Scan for the cell matching the given text and deliver its [X, Y] coordinate at center. 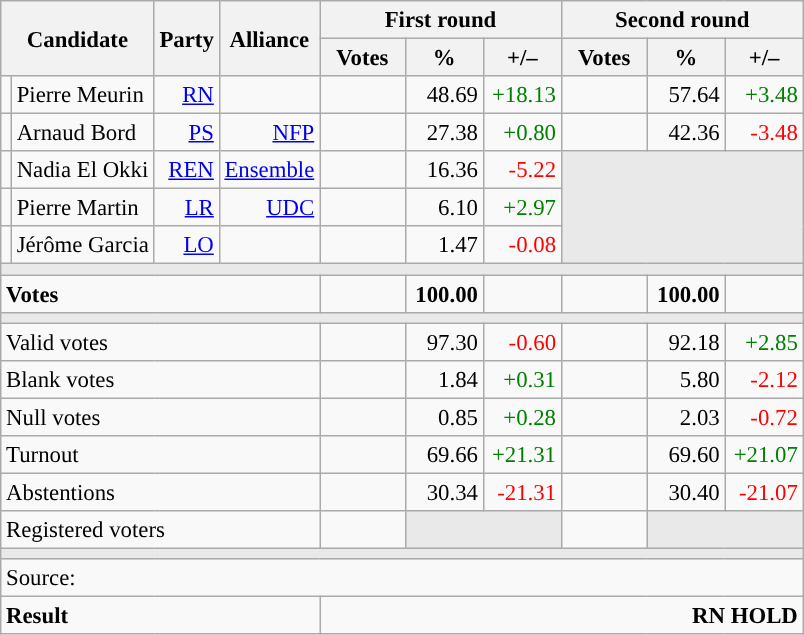
+0.80 [522, 133]
+0.28 [522, 417]
48.69 [444, 95]
Second round [682, 20]
30.40 [686, 492]
97.30 [444, 342]
1.47 [444, 245]
92.18 [686, 342]
UDC [269, 208]
+0.31 [522, 379]
Party [186, 38]
Valid votes [160, 342]
+2.85 [764, 342]
PS [186, 133]
Pierre Meurin [82, 95]
REN [186, 170]
30.34 [444, 492]
RN [186, 95]
Result [160, 616]
First round [441, 20]
-5.22 [522, 170]
LR [186, 208]
-21.31 [522, 492]
Arnaud Bord [82, 133]
Registered voters [160, 530]
-3.48 [764, 133]
6.10 [444, 208]
+2.97 [522, 208]
Source: [402, 578]
-2.12 [764, 379]
42.36 [686, 133]
5.80 [686, 379]
LO [186, 245]
2.03 [686, 417]
+21.31 [522, 455]
Turnout [160, 455]
NFP [269, 133]
Ensemble [269, 170]
+3.48 [764, 95]
27.38 [444, 133]
+18.13 [522, 95]
57.64 [686, 95]
Pierre Martin [82, 208]
-21.07 [764, 492]
Abstentions [160, 492]
-0.72 [764, 417]
+21.07 [764, 455]
Alliance [269, 38]
Blank votes [160, 379]
69.60 [686, 455]
-0.08 [522, 245]
Jérôme Garcia [82, 245]
0.85 [444, 417]
RN HOLD [562, 616]
16.36 [444, 170]
Candidate [78, 38]
Nadia El Okki [82, 170]
-0.60 [522, 342]
1.84 [444, 379]
Null votes [160, 417]
69.66 [444, 455]
